Provide the (X, Y) coordinate of the cell's center where the given text is located.  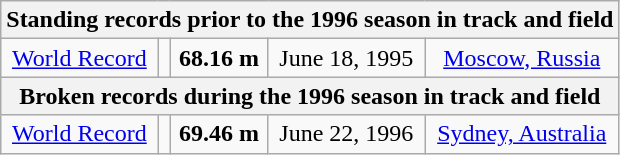
Sydney, Australia (522, 134)
69.46 m (219, 134)
Standing records prior to the 1996 season in track and field (310, 20)
Broken records during the 1996 season in track and field (310, 96)
June 18, 1995 (346, 58)
68.16 m (219, 58)
June 22, 1996 (346, 134)
Moscow, Russia (522, 58)
